Scan for the cell matching the given text and deliver its [x, y] coordinate at center. 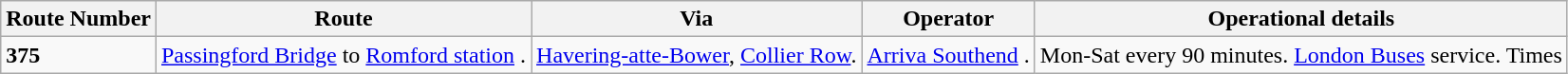
Arriva Southend . [948, 55]
Operator [948, 19]
Havering-atte-Bower, Collier Row. [697, 55]
Passingford Bridge to Romford station . [344, 55]
Route [344, 19]
Via [697, 19]
Route Number [79, 19]
375 [79, 55]
Mon-Sat every 90 minutes. London Buses service. Times [1300, 55]
Operational details [1300, 19]
